Locate the cell with the specified text and output its [x, y] center coordinate. 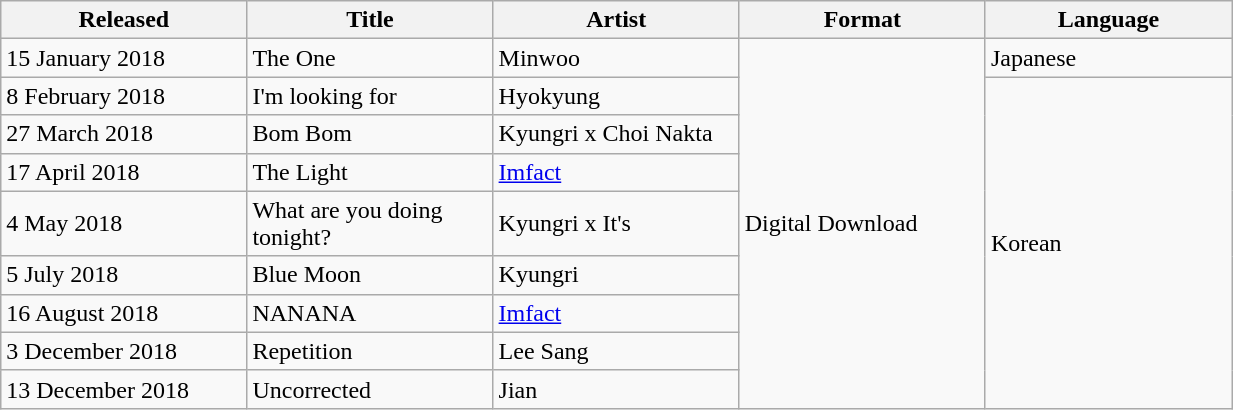
Format [862, 20]
5 July 2018 [124, 275]
15 January 2018 [124, 58]
Jian [616, 389]
Language [1108, 20]
Digital Download [862, 224]
Repetition [370, 351]
Korean [1108, 243]
Blue Moon [370, 275]
Kyungri [616, 275]
13 December 2018 [124, 389]
NANANA [370, 313]
17 April 2018 [124, 172]
4 May 2018 [124, 224]
I'm looking for [370, 96]
8 February 2018 [124, 96]
The One [370, 58]
The Light [370, 172]
Kyungri x It's [616, 224]
3 December 2018 [124, 351]
27 March 2018 [124, 134]
Kyungri x Choi Nakta [616, 134]
Title [370, 20]
Hyokyung [616, 96]
Bom Bom [370, 134]
Japanese [1108, 58]
Released [124, 20]
Minwoo [616, 58]
What are you doing tonight? [370, 224]
Uncorrected [370, 389]
16 August 2018 [124, 313]
Lee Sang [616, 351]
Artist [616, 20]
